For the text-containing cell, return its midpoint in [x, y] coordinate format. 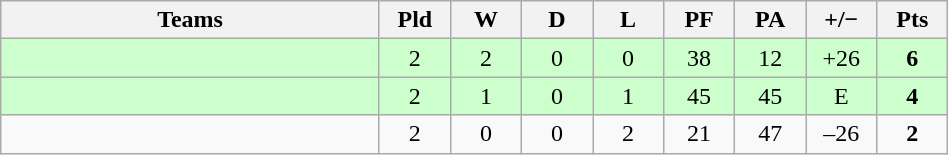
D [556, 20]
L [628, 20]
12 [770, 58]
47 [770, 134]
Teams [190, 20]
21 [700, 134]
Pld [414, 20]
+/− [842, 20]
W [486, 20]
PA [770, 20]
+26 [842, 58]
–26 [842, 134]
Pts [912, 20]
38 [700, 58]
6 [912, 58]
E [842, 96]
PF [700, 20]
4 [912, 96]
